Identify which cell holds the provided text, then report its [x, y] central coordinate. 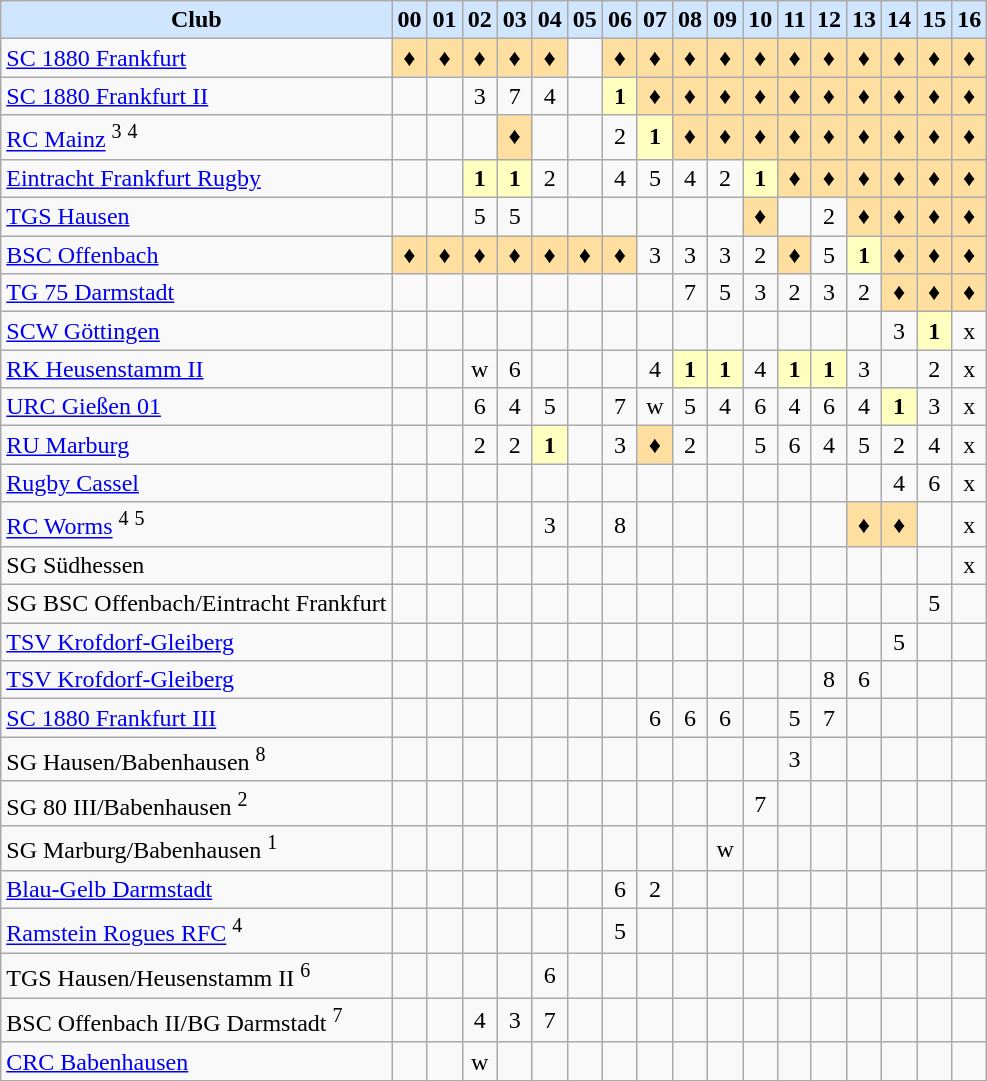
11 [795, 20]
BSC Offenbach II/BG Darmstadt 7 [196, 1020]
TGS Hausen [196, 217]
08 [690, 20]
RC Worms 4 5 [196, 524]
10 [760, 20]
SCW Göttingen [196, 331]
16 [970, 20]
05 [584, 20]
URC Gießen 01 [196, 407]
SG Marburg/Babenhausen 1 [196, 848]
RC Mainz 3 4 [196, 138]
SG Hausen/Babenhausen 8 [196, 760]
13 [864, 20]
15 [934, 20]
Ramstein Rogues RFC 4 [196, 932]
09 [726, 20]
SC 1880 Frankfurt [196, 58]
TG 75 Darmstadt [196, 293]
RK Heusenstamm II [196, 369]
SG Südhessen [196, 566]
CRC Babenhausen [196, 1061]
00 [410, 20]
SG 80 III/Babenhausen 2 [196, 804]
01 [444, 20]
SC 1880 Frankfurt III [196, 718]
BSC Offenbach [196, 255]
02 [480, 20]
Club [196, 20]
Rugby Cassel [196, 483]
14 [900, 20]
SC 1880 Frankfurt II [196, 96]
03 [514, 20]
Eintracht Frankfurt Rugby [196, 178]
Blau-Gelb Darmstadt [196, 890]
07 [654, 20]
RU Marburg [196, 445]
12 [828, 20]
06 [620, 20]
04 [550, 20]
SG BSC Offenbach/Eintracht Frankfurt [196, 604]
TGS Hausen/Heusenstamm II 6 [196, 976]
